Capture the cell that displays the provided text and extract its (X, Y) central coordinate. 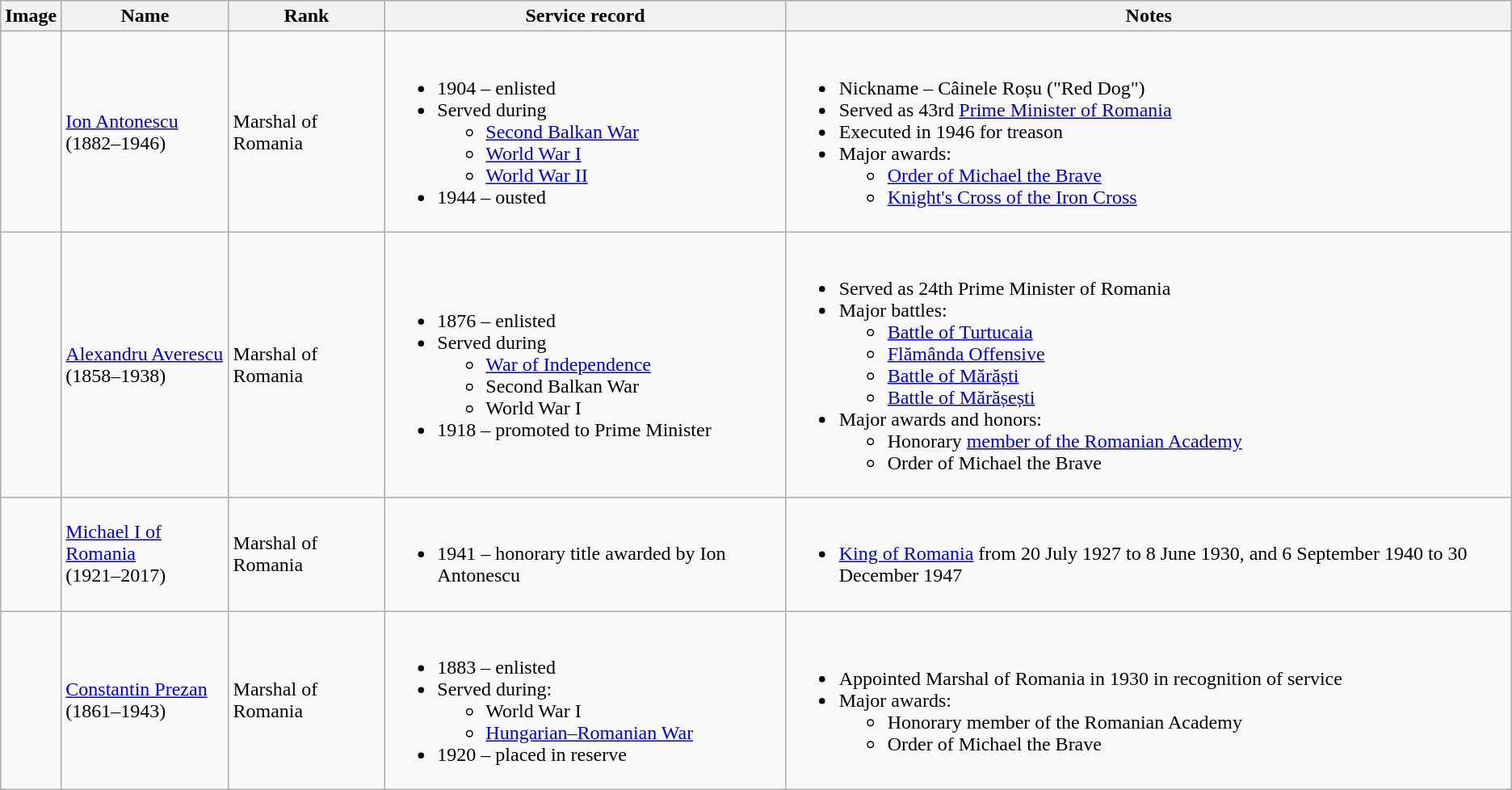
1876 – enlistedServed duringWar of IndependenceSecond Balkan WarWorld War I1918 – promoted to Prime Minister (585, 365)
1941 – honorary title awarded by Ion Antonescu (585, 554)
1904 – enlistedServed duringSecond Balkan WarWorld War IWorld War II1944 – ousted (585, 132)
Michael I of Romania(1921–2017) (145, 554)
1883 – enlistedServed during:World War IHungarian–Romanian War1920 – placed in reserve (585, 700)
King of Romania from 20 July 1927 to 8 June 1930, and 6 September 1940 to 30 December 1947 (1149, 554)
Service record (585, 16)
Notes (1149, 16)
Constantin Prezan(1861–1943) (145, 700)
Appointed Marshal of Romania in 1930 in recognition of serviceMajor awards:Honorary member of the Romanian AcademyOrder of Michael the Brave (1149, 700)
Name (145, 16)
Image (31, 16)
Ion Antonescu(1882–1946) (145, 132)
Rank (307, 16)
Alexandru Averescu(1858–1938) (145, 365)
